For the text-containing cell, return its midpoint in [x, y] coordinate format. 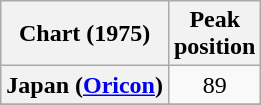
Japan (Oricon) [85, 85]
Chart (1975) [85, 34]
Peakposition [214, 34]
89 [214, 85]
